Detect which cell encompasses the target text, then output its [X, Y] center coordinate. 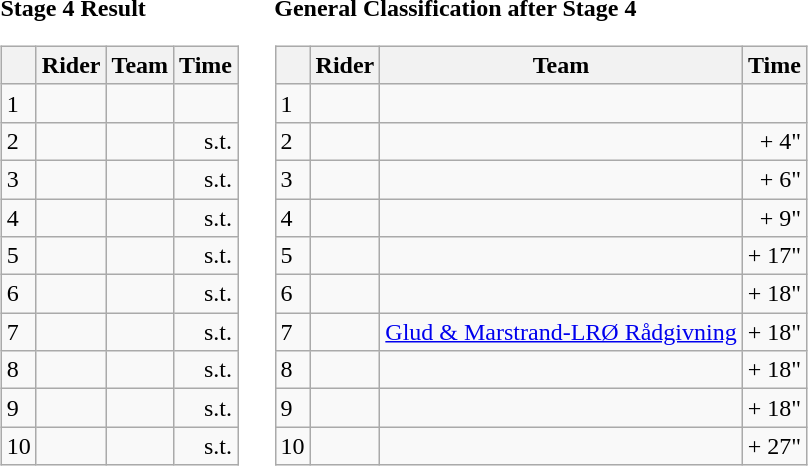
+ 9" [774, 217]
+ 17" [774, 256]
+ 6" [774, 179]
+ 4" [774, 141]
+ 27" [774, 446]
Glud & Marstrand-LRØ Rådgivning [561, 332]
